Extract the (X, Y) coordinate from the center of the cell holding the provided text.  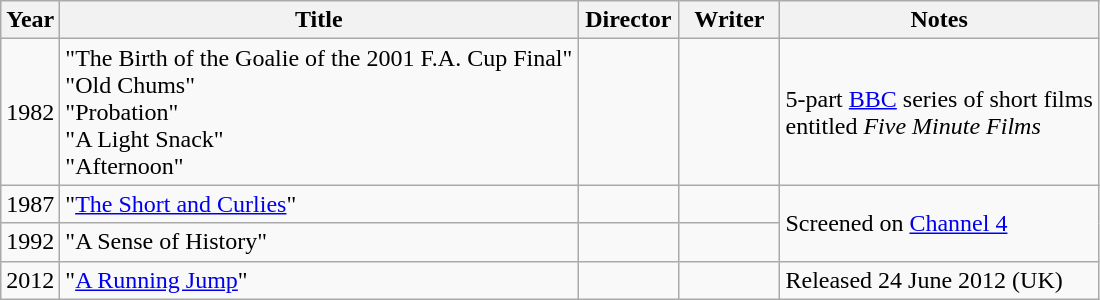
"A Running Jump" (319, 280)
"The Birth of the Goalie of the 2001 F.A. Cup Final" "Old Chums" "Probation" "A Light Snack" "Afternoon" (319, 112)
Writer (730, 20)
Released 24 June 2012 (UK) (939, 280)
Director (628, 20)
Year (30, 20)
Notes (939, 20)
5-part BBC series of short filmsentitled Five Minute Films (939, 112)
"The Short and Curlies" (319, 204)
2012 (30, 280)
1987 (30, 204)
1992 (30, 242)
"A Sense of History" (319, 242)
Screened on Channel 4 (939, 223)
1982 (30, 112)
Title (319, 20)
